Determine the [X, Y] coordinate at the center of the cell enclosing the given text.  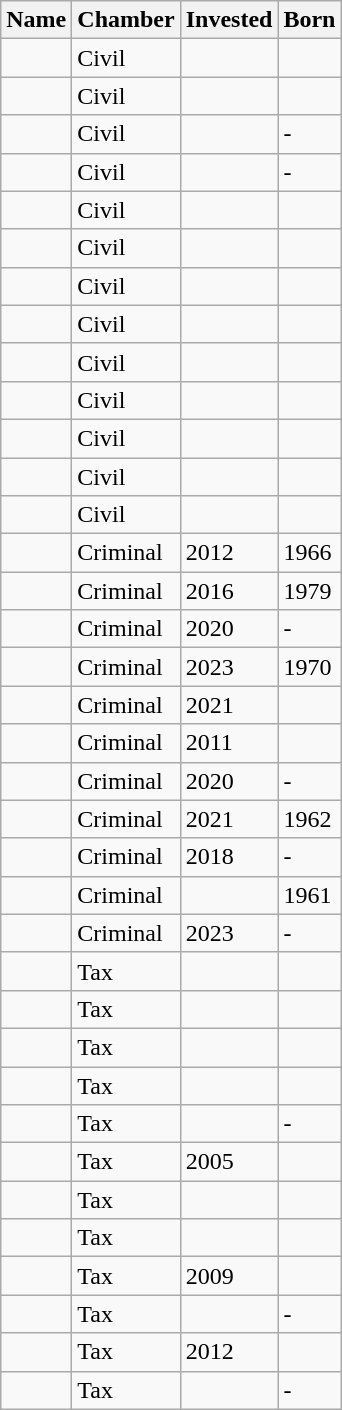
1961 [310, 895]
Born [310, 20]
Name [36, 20]
2009 [229, 1276]
1962 [310, 819]
Invested [229, 20]
1979 [310, 591]
1966 [310, 553]
2018 [229, 857]
2016 [229, 591]
2005 [229, 1162]
1970 [310, 667]
Chamber [126, 20]
2011 [229, 743]
